Scan for the cell matching the given text and deliver its (X, Y) coordinate at center. 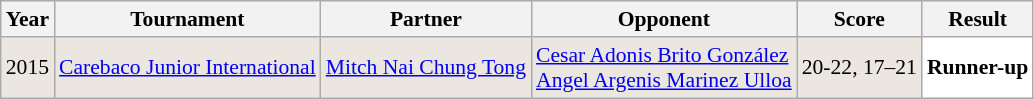
Cesar Adonis Brito González Angel Argenis Marinez Ulloa (664, 68)
Score (860, 19)
Tournament (188, 19)
Partner (426, 19)
20-22, 17–21 (860, 68)
Runner-up (978, 68)
Opponent (664, 19)
2015 (28, 68)
Carebaco Junior International (188, 68)
Result (978, 19)
Year (28, 19)
Mitch Nai Chung Tong (426, 68)
